Scan for the cell matching the given text and deliver its [x, y] coordinate at center. 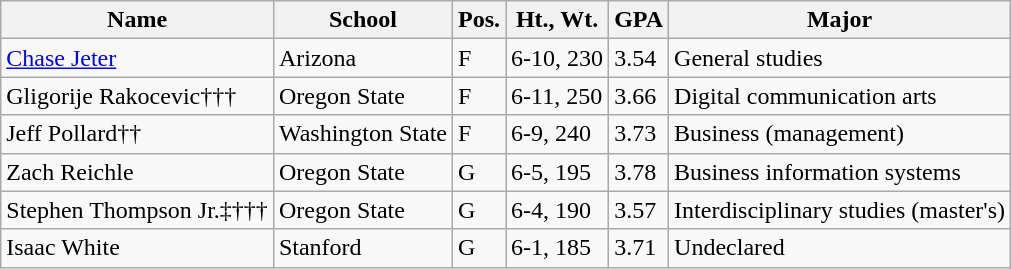
6-10, 230 [558, 58]
Zach Reichle [138, 172]
Jeff Pollard†† [138, 134]
GPA [639, 20]
Ht., Wt. [558, 20]
3.71 [639, 248]
6-11, 250 [558, 96]
3.54 [639, 58]
Gligorije Rakocevic††† [138, 96]
Interdisciplinary studies (master's) [840, 210]
6-1, 185 [558, 248]
3.73 [639, 134]
3.57 [639, 210]
Arizona [362, 58]
Business (management) [840, 134]
Stephen Thompson Jr.‡††† [138, 210]
Chase Jeter [138, 58]
6-9, 240 [558, 134]
Isaac White [138, 248]
General studies [840, 58]
Digital communication arts [840, 96]
Pos. [478, 20]
School [362, 20]
Major [840, 20]
Undeclared [840, 248]
3.66 [639, 96]
6-5, 195 [558, 172]
6-4, 190 [558, 210]
Name [138, 20]
3.78 [639, 172]
Washington State [362, 134]
Business information systems [840, 172]
Stanford [362, 248]
